Locate the cell with the specified text and output its (x, y) center coordinate. 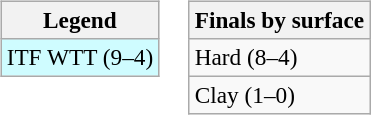
Hard (8–4) (279, 57)
Clay (1–0) (279, 95)
Legend (80, 20)
ITF WTT (9–4) (80, 57)
Finals by surface (279, 20)
